Capture the cell that displays the provided text and extract its [x, y] central coordinate. 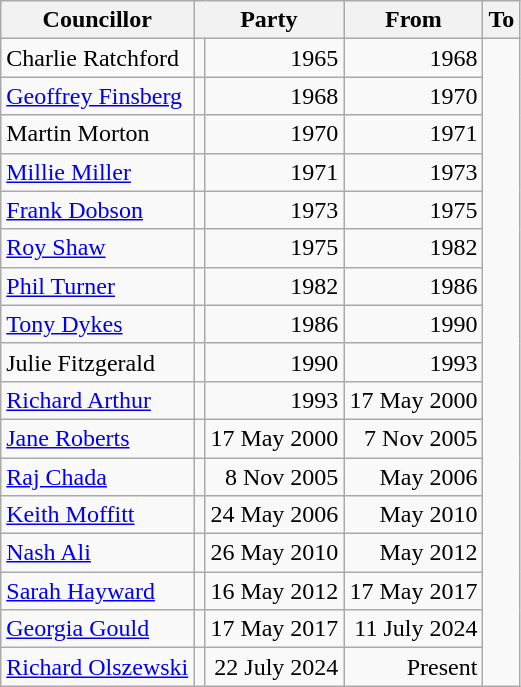
Party [269, 20]
Richard Arthur [98, 400]
Sarah Hayward [98, 591]
22 July 2024 [274, 667]
Geoffrey Finsberg [98, 96]
8 Nov 2005 [274, 477]
Raj Chada [98, 477]
Keith Moffitt [98, 515]
24 May 2006 [274, 515]
1965 [274, 58]
May 2006 [414, 477]
11 July 2024 [414, 629]
Georgia Gould [98, 629]
Julie Fitzgerald [98, 362]
Tony Dykes [98, 324]
16 May 2012 [274, 591]
Millie Miller [98, 172]
Present [414, 667]
Martin Morton [98, 134]
To [502, 20]
Frank Dobson [98, 210]
Nash Ali [98, 553]
Roy Shaw [98, 248]
26 May 2010 [274, 553]
Councillor [98, 20]
Phil Turner [98, 286]
Jane Roberts [98, 438]
Charlie Ratchford [98, 58]
From [414, 20]
Richard Olszewski [98, 667]
7 Nov 2005 [414, 438]
May 2012 [414, 553]
May 2010 [414, 515]
